Extract the [x, y] coordinate from the center of the cell holding the provided text.  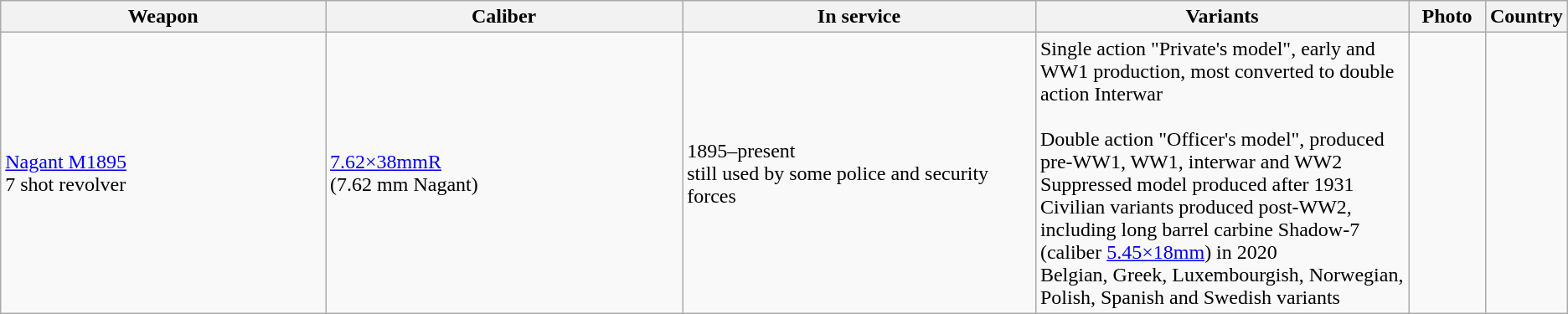
In service [859, 17]
Photo [1447, 17]
Weapon [163, 17]
Nagant M18957 shot revolver [163, 172]
1895–presentstill used by some police and security forces [859, 172]
Country [1526, 17]
Caliber [504, 17]
7.62×38mmR(7.62 mm Nagant) [504, 172]
Variants [1221, 17]
